Extract the (x, y) coordinate from the center of the cell holding the provided text.  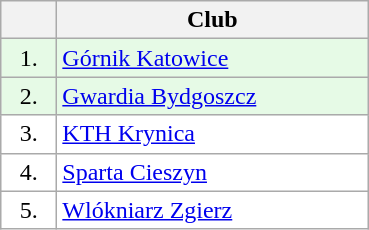
1. (29, 58)
Gwardia Bydgoszcz (212, 96)
KTH Krynica (212, 134)
Wlókniarz Zgierz (212, 210)
Górnik Katowice (212, 58)
3. (29, 134)
2. (29, 96)
5. (29, 210)
4. (29, 172)
Sparta Cieszyn (212, 172)
Club (212, 20)
